Detect which cell encompasses the target text, then output its (x, y) center coordinate. 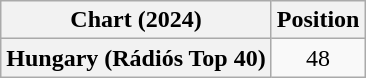
Hungary (Rádiós Top 40) (136, 58)
Chart (2024) (136, 20)
Position (318, 20)
48 (318, 58)
